Capture the cell that displays the provided text and extract its [X, Y] central coordinate. 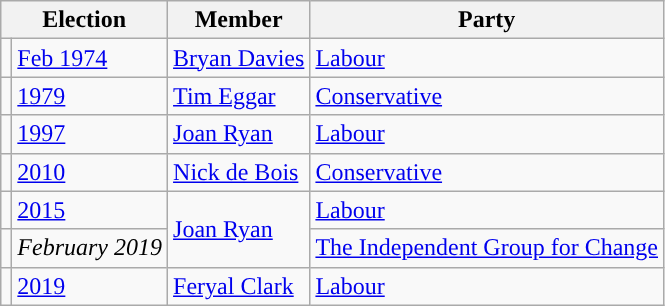
Feryal Clark [239, 286]
1997 [90, 134]
Election [84, 20]
Nick de Bois [239, 172]
Party [487, 20]
Member [239, 20]
Bryan Davies [239, 58]
Tim Eggar [239, 96]
The Independent Group for Change [487, 248]
2010 [90, 172]
Feb 1974 [90, 58]
1979 [90, 96]
2019 [90, 286]
2015 [90, 210]
February 2019 [90, 248]
